Capture the cell that displays the provided text and extract its [x, y] central coordinate. 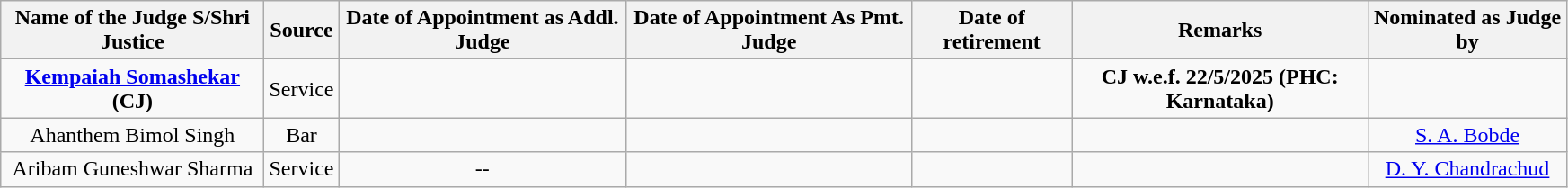
D. Y. Chandrachud [1466, 169]
Date of retirement [992, 31]
Bar [302, 135]
Nominated as Judge by [1466, 31]
Date of Appointment As Pmt. Judge [769, 31]
-- [483, 169]
Source [302, 31]
CJ w.e.f. 22/5/2025 (PHC: Karnataka) [1220, 88]
Kempaiah Somashekar (CJ) [133, 88]
Aribam Guneshwar Sharma [133, 169]
Name of the Judge S/Shri Justice [133, 31]
Date of Appointment as Addl. Judge [483, 31]
Remarks [1220, 31]
S. A. Bobde [1466, 135]
Ahanthem Bimol Singh [133, 135]
